Scan for the cell matching the given text and deliver its (x, y) coordinate at center. 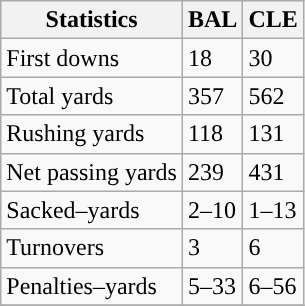
357 (212, 96)
1–13 (273, 210)
Turnovers (92, 248)
2–10 (212, 210)
BAL (212, 20)
3 (212, 248)
239 (212, 172)
Rushing yards (92, 134)
First downs (92, 58)
5–33 (212, 286)
CLE (273, 20)
6 (273, 248)
562 (273, 96)
131 (273, 134)
18 (212, 58)
6–56 (273, 286)
30 (273, 58)
Net passing yards (92, 172)
Sacked–yards (92, 210)
Statistics (92, 20)
118 (212, 134)
431 (273, 172)
Total yards (92, 96)
Penalties–yards (92, 286)
